Scan for the cell matching the given text and deliver its (x, y) coordinate at center. 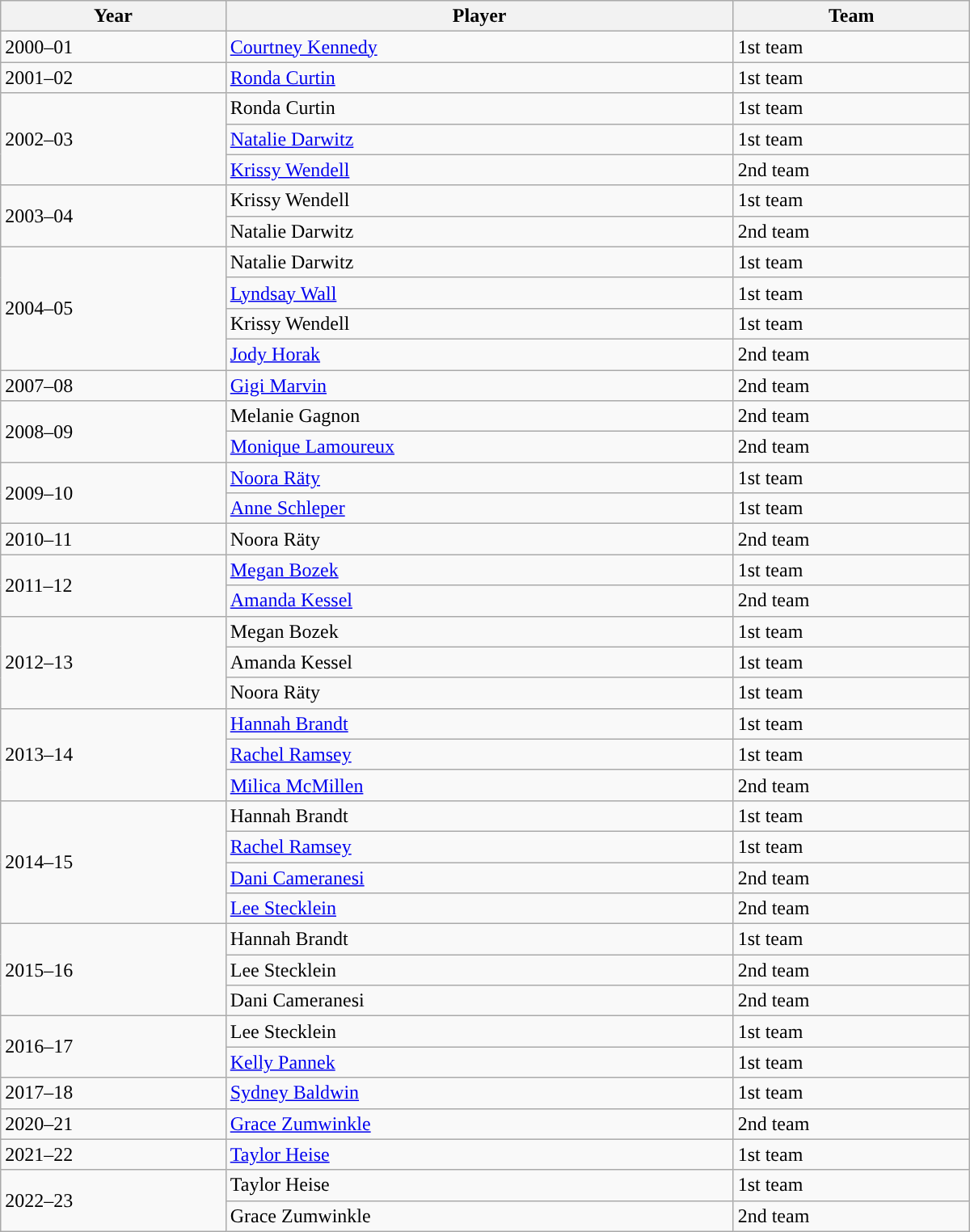
2017–18 (113, 1093)
2003–04 (113, 216)
2000–01 (113, 47)
Monique Lamoureux (479, 447)
2020–21 (113, 1124)
Kelly Pannek (479, 1062)
Sydney Baldwin (479, 1093)
2001–02 (113, 78)
2014–15 (113, 862)
2015–16 (113, 970)
Melanie Gagnon (479, 416)
Jody Horak (479, 354)
Anne Schleper (479, 508)
2021–22 (113, 1154)
2022–23 (113, 1200)
2010–11 (113, 539)
Year (113, 16)
Gigi Marvin (479, 386)
2002–03 (113, 139)
2016–17 (113, 1047)
Milica McMillen (479, 785)
Lyndsay Wall (479, 293)
2009–10 (113, 493)
2011–12 (113, 585)
2013–14 (113, 754)
2012–13 (113, 662)
2008–09 (113, 432)
2007–08 (113, 386)
2004–05 (113, 308)
Courtney Kennedy (479, 47)
Player (479, 16)
Team (851, 16)
